Capture the cell that displays the provided text and extract its [x, y] central coordinate. 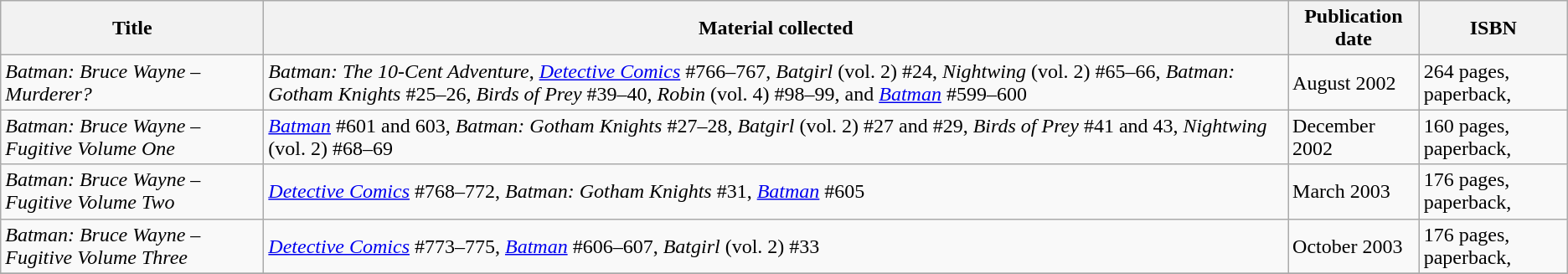
Publication date [1354, 28]
August 2002 [1354, 82]
Batman #601 and 603, Batman: Gotham Knights #27–28, Batgirl (vol. 2) #27 and #29, Birds of Prey #41 and 43, Nightwing (vol. 2) #68–69 [776, 137]
Detective Comics #773–775, Batman #606–607, Batgirl (vol. 2) #33 [776, 246]
Title [132, 28]
Batman: Bruce Wayne – Fugitive Volume Two [132, 191]
Detective Comics #768–772, Batman: Gotham Knights #31, Batman #605 [776, 191]
October 2003 [1354, 246]
264 pages, paperback, [1493, 82]
ISBN [1493, 28]
Batman: Bruce Wayne – Fugitive Volume One [132, 137]
Material collected [776, 28]
Batman: Bruce Wayne – Fugitive Volume Three [132, 246]
Batman: Bruce Wayne – Murderer? [132, 82]
December 2002 [1354, 137]
160 pages, paperback, [1493, 137]
March 2003 [1354, 191]
